Return the (X, Y) coordinate for the center point of the cell that contains the specified text.  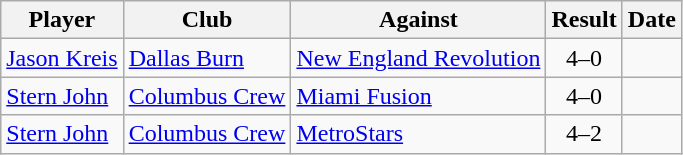
Player (62, 20)
New England Revolution (418, 58)
Miami Fusion (418, 96)
Against (418, 20)
Dallas Burn (207, 58)
Jason Kreis (62, 58)
Result (584, 20)
MetroStars (418, 134)
Club (207, 20)
4–2 (584, 134)
Date (652, 20)
